Return [x, y] of the center of cell containing provided text 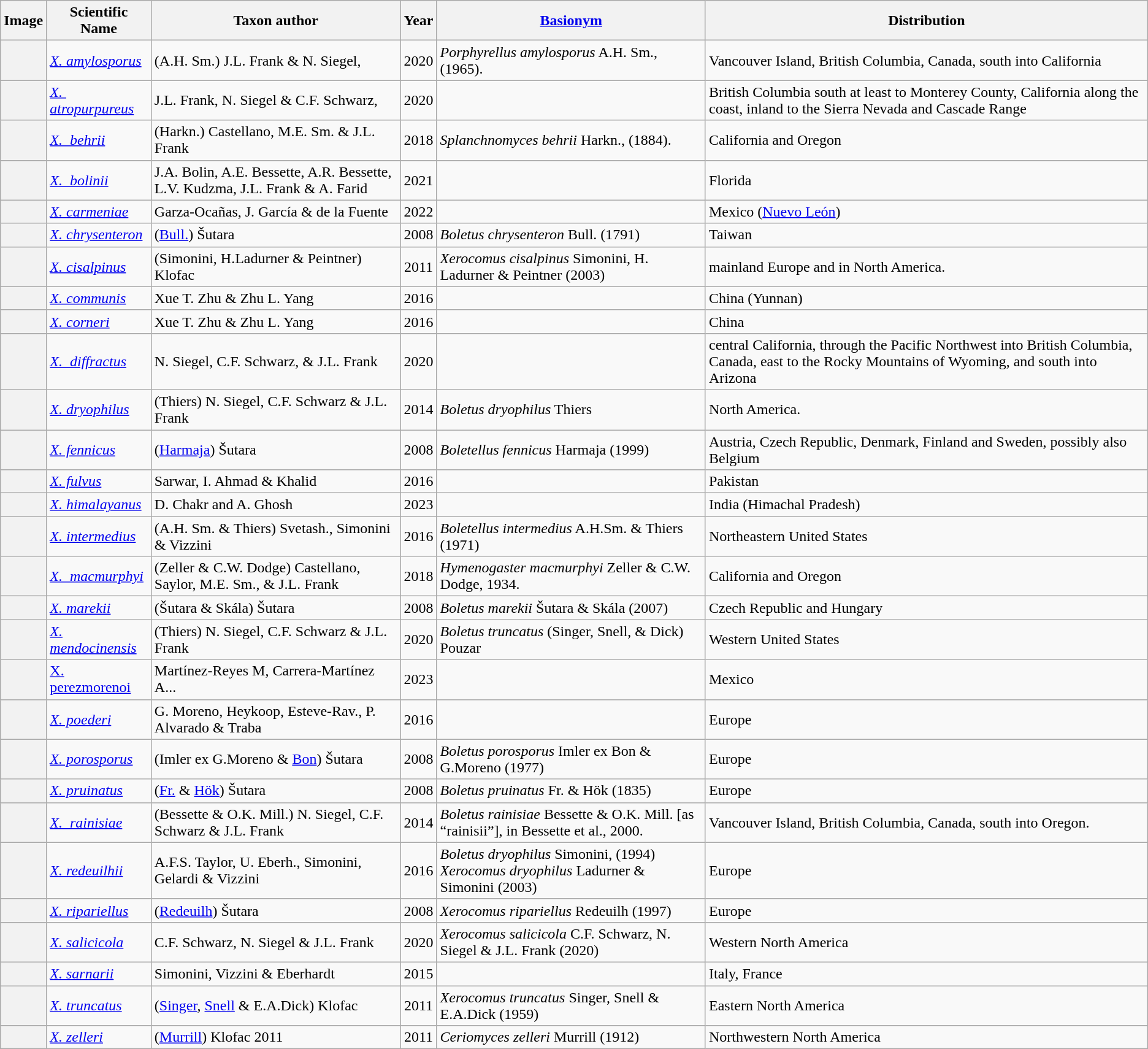
J.A. Bolin, A.E. Bessette, A.R. Bessette, L.V. Kudzma, J.L. Frank & A. Farid [276, 180]
Martínez-Reyes M, Carrera-Martínez A... [276, 680]
Image [23, 21]
(Bull.) Šutara [276, 235]
Boletus truncatus (Singer, Snell, & Dick) Pouzar [571, 639]
X. fennicus [99, 449]
Boletus pruinatus Fr. & Hök (1835) [571, 791]
X. cisalpinus [99, 266]
(Redeuilh) Šutara [276, 910]
(Harkn.) Castellano, M.E. Sm. & J.L. Frank [276, 140]
Western United States [926, 639]
Boletellus intermedius A.H.Sm. & Thiers (1971) [571, 536]
Taiwan [926, 235]
(Šutara & Skála) Šutara [276, 608]
(Zeller & C.W. Dodge) Castellano, Saylor, M.E. Sm., & J.L. Frank [276, 577]
Boletus marekii Šutara & Skála (2007) [571, 608]
Xerocomus salicicola C.F. Schwarz, N. Siegel & J.L. Frank (2020) [571, 942]
Mexico [926, 680]
Splanchnomyces behrii Harkn., (1884). [571, 140]
X. perezmorenoi [99, 680]
China (Yunnan) [926, 298]
Western North America [926, 942]
British Columbia south at least to Monterey County, California along the coast, inland to the Sierra Nevada and Cascade Range [926, 101]
X. rainisiae [99, 822]
X. marekii [99, 608]
(Imler ex G.Moreno & Bon) Šutara [276, 759]
(Simonini, H.Ladurner & Peintner) Klofac [276, 266]
2021 [418, 180]
X. atropurpureus [99, 101]
D. Chakr and A. Ghosh [276, 505]
X. salicicola [99, 942]
Vancouver Island, British Columbia, Canada, south into California [926, 60]
Xerocomus truncatus Singer, Snell & E.A.Dick (1959) [571, 1005]
mainland Europe and in North America. [926, 266]
Pakistan [926, 482]
Year [418, 21]
C.F. Schwarz, N. Siegel & J.L. Frank [276, 942]
(Fr. & Hök) Šutara [276, 791]
Boletellus fennicus Harmaja (1999) [571, 449]
Austria, Czech Republic, Denmark, Finland and Sweden, possibly also Belgium [926, 449]
Boletus dryophilus Thiers [571, 410]
X. redeuilhii [99, 870]
(A.H. Sm. & Thiers) Svetash., Simonini & Vizzini [276, 536]
X. intermedius [99, 536]
X. truncatus [99, 1005]
X. ripariellus [99, 910]
X. pruinatus [99, 791]
Northwestern North America [926, 1037]
G. Moreno, Heykoop, Esteve-Rav., P. Alvarado & Traba [276, 719]
X. macmurphyi [99, 577]
Hymenogaster macmurphyi Zeller & C.W. Dodge, 1934. [571, 577]
Czech Republic and Hungary [926, 608]
X. zelleri [99, 1037]
X. carmeniae [99, 212]
Vancouver Island, British Columbia, Canada, south into Oregon. [926, 822]
Basionym [571, 21]
Boletus dryophilus Simonini, (1994)Xerocomus dryophilus Ladurner & Simonini (2003) [571, 870]
X. himalayanus [99, 505]
X. amylosporus [99, 60]
X. sarnarii [99, 974]
Italy, France [926, 974]
Mexico (Nuevo León) [926, 212]
Porphyrellus amylosporus A.H. Sm., (1965). [571, 60]
X. behrii [99, 140]
J.L. Frank, N. Siegel & C.F. Schwarz, [276, 101]
India (Himachal Pradesh) [926, 505]
X. diffractus [99, 361]
Garza-Ocañas, J. García & de la Fuente [276, 212]
Eastern North America [926, 1005]
X. poederi [99, 719]
X. fulvus [99, 482]
A.F.S. Taylor, U. Eberh., Simonini, Gelardi & Vizzini [276, 870]
Sarwar, I. Ahmad & Khalid [276, 482]
Scientific Name [99, 21]
Ceriomyces zelleri Murrill (1912) [571, 1037]
X. communis [99, 298]
X. bolinii [99, 180]
Florida [926, 180]
Boletus rainisiae Bessette & O.K. Mill. [as “rainisii”], in Bessette et al., 2000. [571, 822]
Boletus porosporus Imler ex Bon & G.Moreno (1977) [571, 759]
X. porosporus [99, 759]
(Murrill) Klofac 2011 [276, 1037]
X. chrysenteron [99, 235]
Simonini, Vizzini & Eberhardt [276, 974]
X. dryophilus [99, 410]
Taxon author [276, 21]
2015 [418, 974]
Xerocomus cisalpinus Simonini, H. Ladurner & Peintner (2003) [571, 266]
Boletus chrysenteron Bull. (1791) [571, 235]
Distribution [926, 21]
North America. [926, 410]
central California, through the Pacific Northwest into British Columbia, Canada, east to the Rocky Mountains of Wyoming, and south into Arizona [926, 361]
2022 [418, 212]
(Harmaja) Šutara [276, 449]
(A.H. Sm.) J.L. Frank & N. Siegel, [276, 60]
(Bessette & O.K. Mill.) N. Siegel, C.F. Schwarz & J.L. Frank [276, 822]
X. corneri [99, 321]
(Singer, Snell & E.A.Dick) Klofac [276, 1005]
China [926, 321]
N. Siegel, C.F. Schwarz, & J.L. Frank [276, 361]
Northeastern United States [926, 536]
Xerocomus ripariellus Redeuilh (1997) [571, 910]
X. mendocinensis [99, 639]
